Return (X, Y) of the center of cell containing provided text 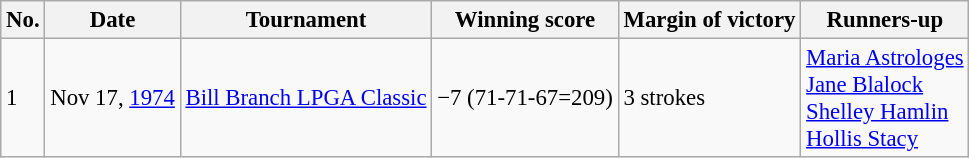
Tournament (306, 20)
3 strokes (710, 98)
Date (112, 20)
−7 (71-71-67=209) (525, 98)
Margin of victory (710, 20)
1 (23, 98)
Maria Astrologes Jane Blalock Shelley Hamlin Hollis Stacy (885, 98)
Nov 17, 1974 (112, 98)
Bill Branch LPGA Classic (306, 98)
Runners-up (885, 20)
Winning score (525, 20)
No. (23, 20)
